Provide the [x, y] coordinate of the cell's center where the given text is located.  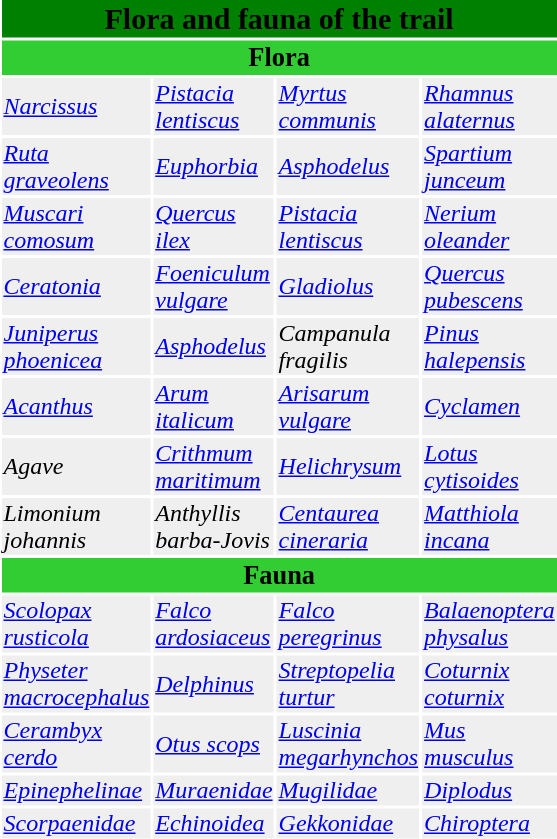
Crithmum maritimum [214, 466]
Muscari comosum [76, 226]
Nerium oleander [490, 226]
Delphinus [214, 684]
Campanula fragilis [348, 346]
Luscinia megarhynchos [348, 744]
Euphorbia [214, 166]
Quercus ilex [214, 226]
Flora [279, 57]
Streptopelia turtur [348, 684]
Mus musculus [490, 744]
Falco peregrinus [348, 624]
Foeniculum vulgare [214, 286]
Narcissus [76, 106]
Spartium junceum [490, 166]
Acanthus [76, 406]
Arum italicum [214, 406]
Fauna [279, 575]
Centaurea cineraria [348, 526]
Ceratonia [76, 286]
Epinephelinae [76, 791]
Ruta graveolens [76, 166]
Cerambyx cerdo [76, 744]
Matthiola incana [490, 526]
Limonium johannis [76, 526]
Cyclamen [490, 406]
Physeter macrocephalus [76, 684]
Helichrysum [348, 466]
Flora and fauna of the trail [279, 19]
Coturnix coturnix [490, 684]
Agave [76, 466]
Gekkonidae [348, 823]
Balaenoptera physalus [490, 624]
Echinoidea [214, 823]
Scorpaenidae [76, 823]
Anthyllis barba-Jovis [214, 526]
Pinus halepensis [490, 346]
Lotus cytisoides [490, 466]
Quercus pubescens [490, 286]
Gladiolus [348, 286]
Chiroptera [490, 823]
Falco ardosiaceus [214, 624]
Arisarum vulgare [348, 406]
Myrtus communis [348, 106]
Juniperus phoenicea [76, 346]
Diplodus [490, 791]
Scolopax rusticola [76, 624]
Rhamnus alaternus [490, 106]
Muraenidae [214, 791]
Otus scops [214, 744]
Mugilidae [348, 791]
